Provide the (X, Y) coordinate of the cell's center where the given text is located.  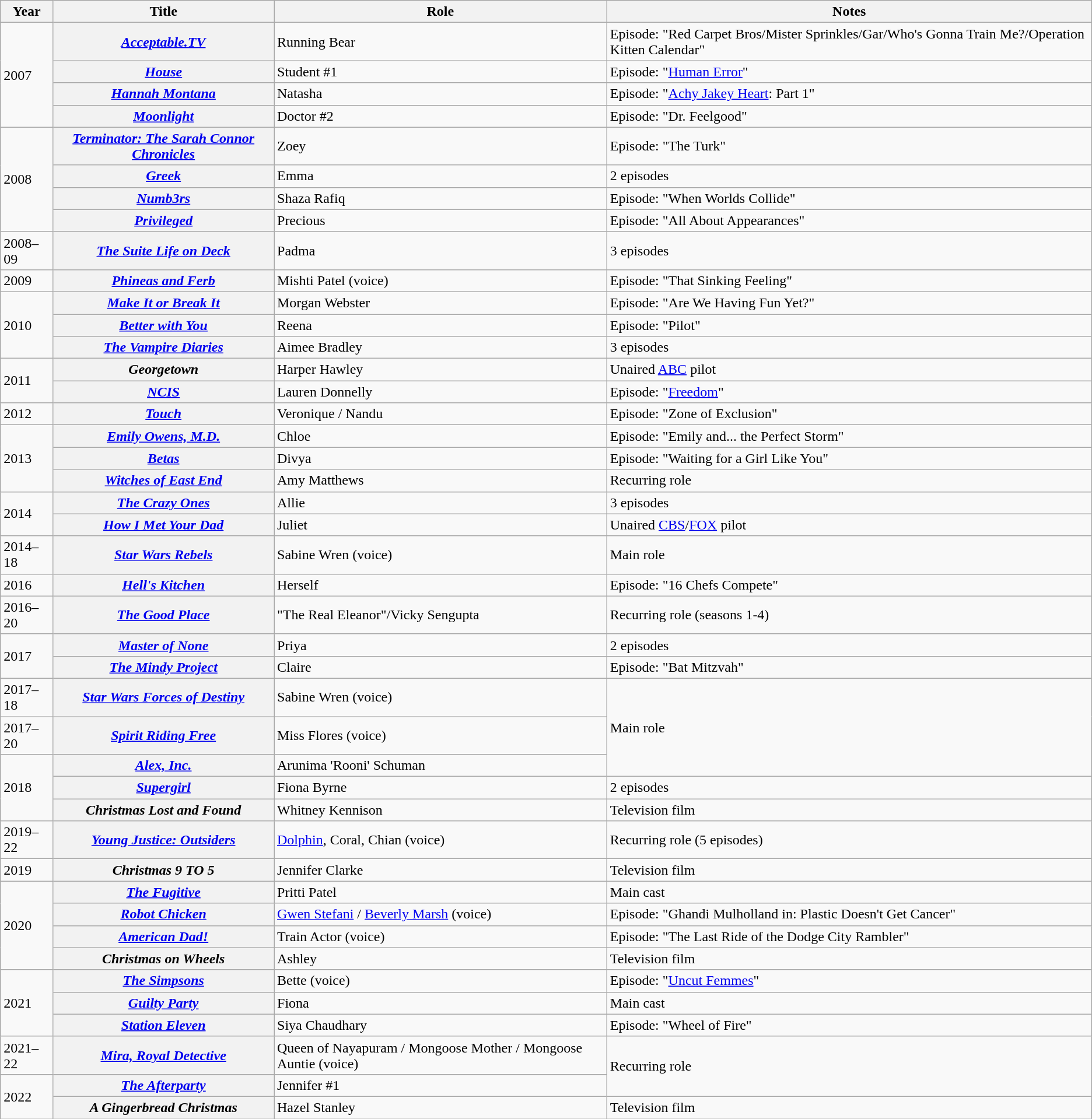
2011 (27, 381)
Acceptable.TV (163, 42)
Supergirl (163, 788)
Star Wars Rebels (163, 555)
Precious (441, 220)
Running Bear (441, 42)
2012 (27, 414)
2013 (27, 458)
Miss Flores (voice) (441, 735)
Christmas Lost and Found (163, 810)
2008 (27, 180)
Title (163, 12)
Harper Hawley (441, 370)
Whitney Kennison (441, 810)
2009 (27, 280)
Hell's Kitchen (163, 585)
Episode: "Pilot" (849, 325)
Reena (441, 325)
Lauren Donnelly (441, 392)
Episode: "Uncut Femmes" (849, 981)
Better with You (163, 325)
Episode: "Emily and... the Perfect Storm" (849, 436)
Episode: "Human Error" (849, 72)
2007 (27, 75)
Siya Chaudhary (441, 1025)
Episode: "16 Chefs Compete" (849, 585)
Amy Matthews (441, 480)
Student #1 (441, 72)
Doctor #2 (441, 116)
Fiona Byrne (441, 788)
Episode: "When Worlds Collide" (849, 198)
Divya (441, 458)
The Good Place (163, 615)
The Vampire Diaries (163, 348)
Station Eleven (163, 1025)
Zoey (441, 146)
Phineas and Ferb (163, 280)
Veronique / Nandu (441, 414)
Claire (441, 667)
Episode: "Bat Mitzvah" (849, 667)
Unaired ABC pilot (849, 370)
Episode: "That Sinking Feeling" (849, 280)
Shaza Rafiq (441, 198)
"The Real Eleanor"/Vicky Sengupta (441, 615)
Episode: "The Last Ride of the Dodge City Rambler" (849, 936)
Spirit Riding Free (163, 735)
Notes (849, 12)
Recurring role (seasons 1-4) (849, 615)
Greek (163, 176)
Make It or Break It (163, 303)
2008–09 (27, 251)
Train Actor (voice) (441, 936)
The Simpsons (163, 981)
Betas (163, 458)
2019 (27, 870)
Priya (441, 645)
Natasha (441, 94)
Episode: "Achy Jakey Heart: Part 1" (849, 94)
2017 (27, 656)
2020 (27, 925)
A Gingerbread Christmas (163, 1107)
Privileged (163, 220)
Bette (voice) (441, 981)
How I Met Your Dad (163, 525)
2018 (27, 788)
Episode: "Dr. Feelgood" (849, 116)
Episode: "The Turk" (849, 146)
Ashley (441, 959)
Mira, Royal Detective (163, 1055)
Queen of Nayapuram / Mongoose Mother / Mongoose Auntie (voice) (441, 1055)
2017–20 (27, 735)
Numb3rs (163, 198)
2019–22 (27, 840)
Episode: "Red Carpet Bros/Mister Sprinkles/Gar/Who's Gonna Train Me?/Operation Kitten Calendar" (849, 42)
Pritti Patel (441, 892)
Episode: "Freedom" (849, 392)
American Dad! (163, 936)
Juliet (441, 525)
2017–18 (27, 697)
Role (441, 12)
Gwen Stefani / Beverly Marsh (voice) (441, 914)
Allie (441, 503)
The Suite Life on Deck (163, 251)
Hannah Montana (163, 94)
Episode: "Wheel of Fire" (849, 1025)
Fiona (441, 1003)
Terminator: The Sarah Connor Chronicles (163, 146)
2016 (27, 585)
Jennifer Clarke (441, 870)
2010 (27, 325)
Morgan Webster (441, 303)
Emma (441, 176)
Moonlight (163, 116)
Touch (163, 414)
Robot Chicken (163, 914)
Episode: "All About Appearances" (849, 220)
Guilty Party (163, 1003)
House (163, 72)
Aimee Bradley (441, 348)
Episode: "Waiting for a Girl Like You" (849, 458)
Episode: "Ghandi Mulholland in: Plastic Doesn't Get Cancer" (849, 914)
NCIS (163, 392)
Year (27, 12)
Master of None (163, 645)
Emily Owens, M.D. (163, 436)
Christmas 9 TO 5 (163, 870)
Jennifer #1 (441, 1085)
The Crazy Ones (163, 503)
Herself (441, 585)
Episode: "Zone of Exclusion" (849, 414)
Georgetown (163, 370)
2022 (27, 1096)
Episode: "Are We Having Fun Yet?" (849, 303)
Dolphin, Coral, Chian (voice) (441, 840)
Unaired CBS/FOX pilot (849, 525)
Padma (441, 251)
2021 (27, 1003)
The Fugitive (163, 892)
Chloe (441, 436)
Mishti Patel (voice) (441, 280)
Recurring role (5 episodes) (849, 840)
Alex, Inc. (163, 766)
2021–22 (27, 1055)
2014 (27, 514)
Hazel Stanley (441, 1107)
2016–20 (27, 615)
Star Wars Forces of Destiny (163, 697)
Young Justice: Outsiders (163, 840)
2014–18 (27, 555)
The Afterparty (163, 1085)
Arunima 'Rooni' Schuman (441, 766)
The Mindy Project (163, 667)
Witches of East End (163, 480)
Christmas on Wheels (163, 959)
